From the cell containing the given text, extract its center point as (x, y) coordinate. 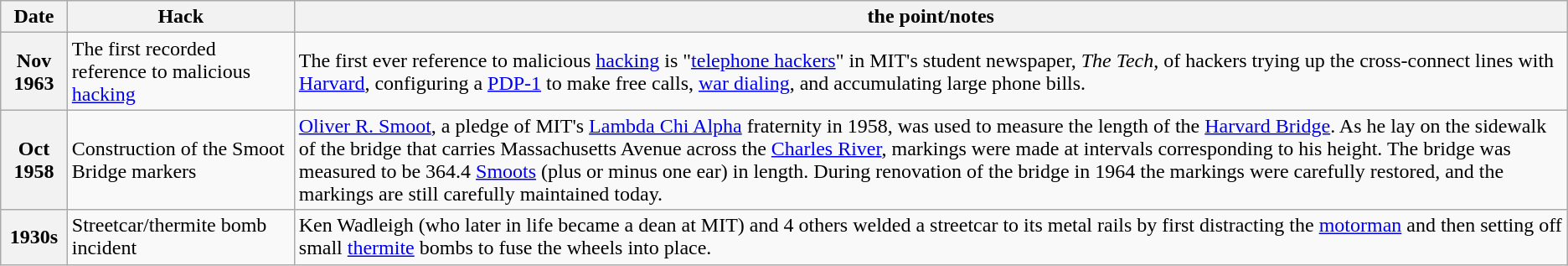
Hack (181, 17)
Construction of the Smoot Bridge markers (181, 159)
Oct 1958 (34, 159)
the point/notes (931, 17)
Streetcar/thermite bomb incident (181, 237)
The first recorded reference to malicious hacking (181, 71)
1930s (34, 237)
Date (34, 17)
Nov 1963 (34, 71)
